Determine the [x, y] coordinate at the center of the cell enclosing the given text.  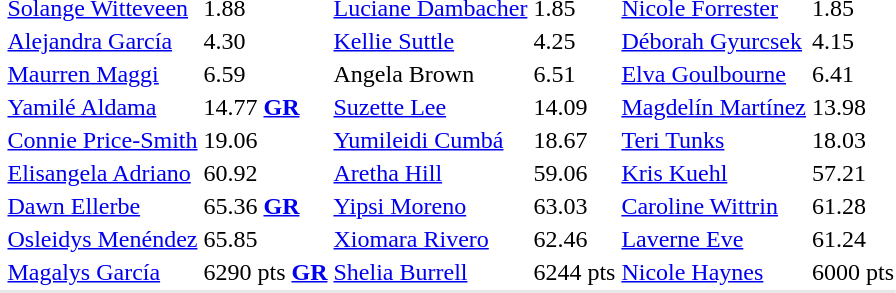
59.06 [574, 173]
Xiomara Rivero [430, 239]
Yipsi Moreno [430, 206]
Magalys García [102, 272]
18.03 [854, 140]
Angela Brown [430, 74]
Aretha Hill [430, 173]
Teri Tunks [714, 140]
18.67 [574, 140]
6.51 [574, 74]
Elisangela Adriano [102, 173]
6290 pts GR [266, 272]
61.24 [854, 239]
Nicole Haynes [714, 272]
4.30 [266, 41]
Shelia Burrell [430, 272]
Elva Goulbourne [714, 74]
Alejandra García [102, 41]
Déborah Gyurcsek [714, 41]
Connie Price-Smith [102, 140]
Laverne Eve [714, 239]
Kris Kuehl [714, 173]
62.46 [574, 239]
60.92 [266, 173]
Caroline Wittrin [714, 206]
Suzette Lee [430, 107]
65.36 GR [266, 206]
4.25 [574, 41]
61.28 [854, 206]
4.15 [854, 41]
6244 pts [574, 272]
13.98 [854, 107]
Dawn Ellerbe [102, 206]
14.09 [574, 107]
Yumileidi Cumbá [430, 140]
14.77 GR [266, 107]
Yamilé Aldama [102, 107]
63.03 [574, 206]
65.85 [266, 239]
Maurren Maggi [102, 74]
57.21 [854, 173]
6000 pts [854, 272]
Magdelín Martínez [714, 107]
Kellie Suttle [430, 41]
Osleidys Menéndez [102, 239]
6.59 [266, 74]
19.06 [266, 140]
6.41 [854, 74]
